Locate the cell with the specified text and output its (x, y) center coordinate. 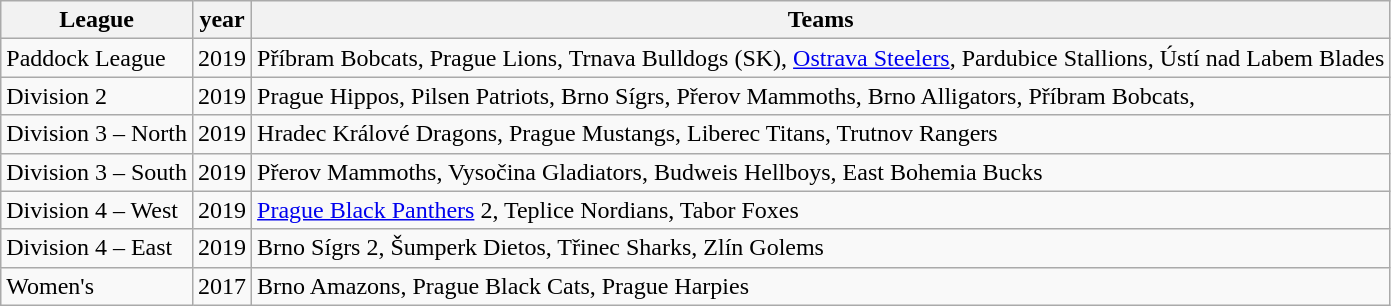
Prague Black Panthers 2, Teplice Nordians, Tabor Foxes (821, 210)
Brno Amazons, Prague Black Cats, Prague Harpies (821, 286)
year (222, 20)
Paddock League (97, 58)
Přerov Mammoths, Vysočina Gladiators, Budweis Hellboys, East Bohemia Bucks (821, 172)
Division 3 – South (97, 172)
Women's (97, 286)
Hradec Králové Dragons, Prague Mustangs, Liberec Titans, Trutnov Rangers (821, 134)
2017 (222, 286)
Teams (821, 20)
Division 4 – East (97, 248)
Division 2 (97, 96)
Brno Sígrs 2, Šumperk Dietos, Třinec Sharks, Zlín Golems (821, 248)
Division 4 – West (97, 210)
Division 3 – North (97, 134)
Prague Hippos, Pilsen Patriots, Brno Sígrs, Přerov Mammoths, Brno Alligators, Příbram Bobcats, (821, 96)
League (97, 20)
Příbram Bobcats, Prague Lions, Trnava Bulldogs (SK), Ostrava Steelers, Pardubice Stallions, Ústí nad Labem Blades (821, 58)
